Return the [X, Y] coordinate for the center point of the cell that contains the specified text.  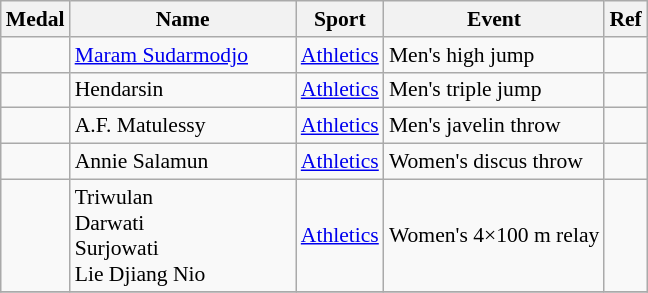
Women's 4×100 m relay [494, 235]
Annie Salamun [183, 162]
TriwulanDarwatiSurjowatiLie Djiang Nio [183, 235]
Maram Sudarmodjo [183, 55]
Event [494, 19]
Men's high jump [494, 55]
Sport [340, 19]
A.F. Matulessy [183, 126]
Ref [625, 19]
Men's javelin throw [494, 126]
Hendarsin [183, 90]
Women's discus throw [494, 162]
Medal [36, 19]
Name [183, 19]
Men's triple jump [494, 90]
